Output the [x, y] coordinate of the center of the cell containing the given text.  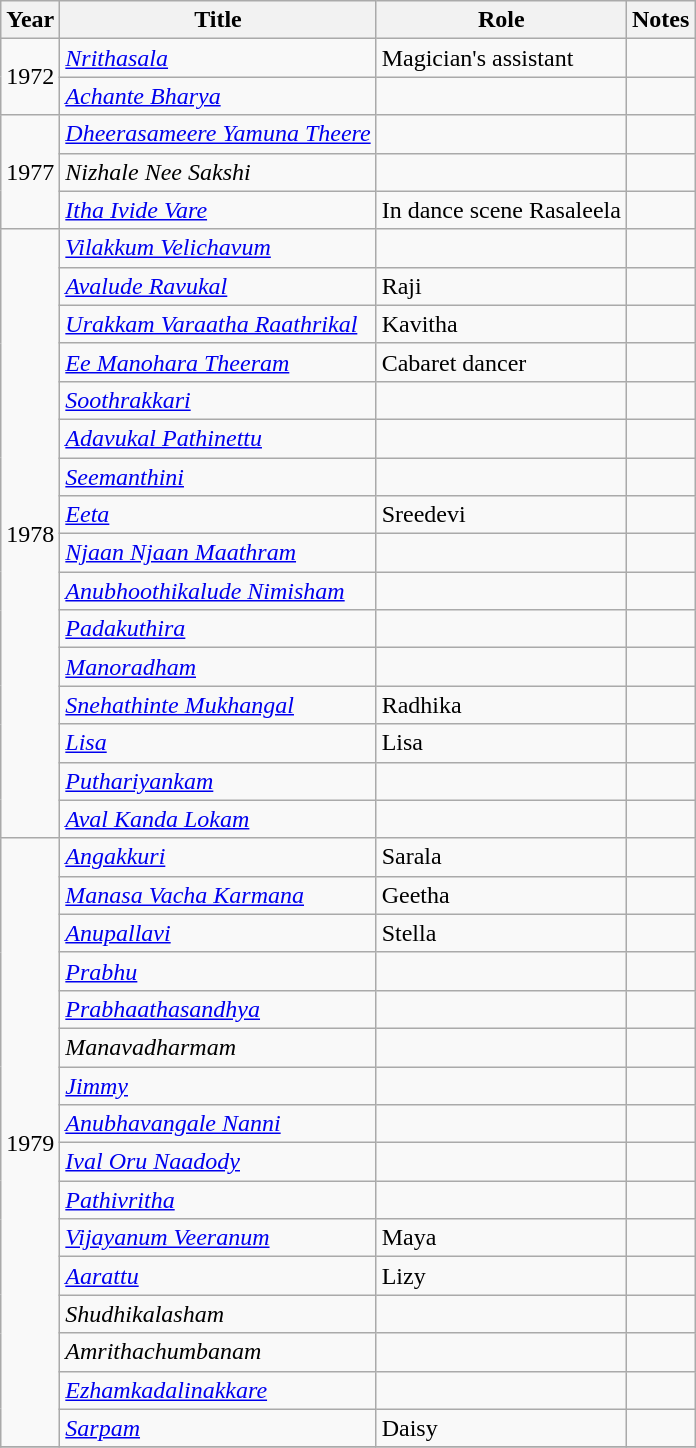
1979 [30, 1142]
Raji [501, 286]
Prabhaathasandhya [218, 1009]
Title [218, 20]
Aval Kanda Lokam [218, 819]
In dance scene Rasaleela [501, 210]
Notes [660, 20]
Sarala [501, 857]
Magician's assistant [501, 58]
Ezhamkadalinakkare [218, 1390]
Cabaret dancer [501, 362]
Lizy [501, 1276]
Amrithachumbanam [218, 1352]
Angakkuri [218, 857]
Ival Oru Naadody [218, 1162]
Nizhale Nee Sakshi [218, 172]
Radhika [501, 705]
Anubhoothikalude Nimisham [218, 591]
Geetha [501, 895]
Soothrakkari [218, 400]
Nrithasala [218, 58]
Stella [501, 933]
Itha Ivide Vare [218, 210]
Avalude Ravukal [218, 286]
Eeta [218, 515]
Year [30, 20]
Vilakkum Velichavum [218, 248]
Aarattu [218, 1276]
1978 [30, 534]
1977 [30, 172]
Daisy [501, 1428]
Seemanthini [218, 477]
Achante Bharya [218, 96]
Manasa Vacha Karmana [218, 895]
Jimmy [218, 1085]
Vijayanum Veeranum [218, 1238]
Puthariyankam [218, 781]
Padakuthira [218, 629]
Role [501, 20]
Manavadharmam [218, 1047]
1972 [30, 77]
Sarpam [218, 1428]
Shudhikalasham [218, 1314]
Pathivritha [218, 1200]
Prabhu [218, 971]
Snehathinte Mukhangal [218, 705]
Kavitha [501, 324]
Adavukal Pathinettu [218, 438]
Anubhavangale Nanni [218, 1124]
Dheerasameere Yamuna Theere [218, 134]
Anupallavi [218, 933]
Manoradham [218, 667]
Urakkam Varaatha Raathrikal [218, 324]
Ee Manohara Theeram [218, 362]
Sreedevi [501, 515]
Maya [501, 1238]
Njaan Njaan Maathram [218, 553]
